Search for the cell housing the specified text and yield its (x, y) center coordinate. 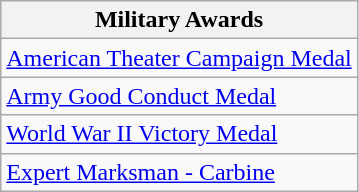
Army Good Conduct Medal (179, 96)
Military Awards (179, 20)
American Theater Campaign Medal (179, 58)
Expert Marksman - Carbine (179, 172)
World War II Victory Medal (179, 134)
